For the text-containing cell, return its midpoint in [X, Y] coordinate format. 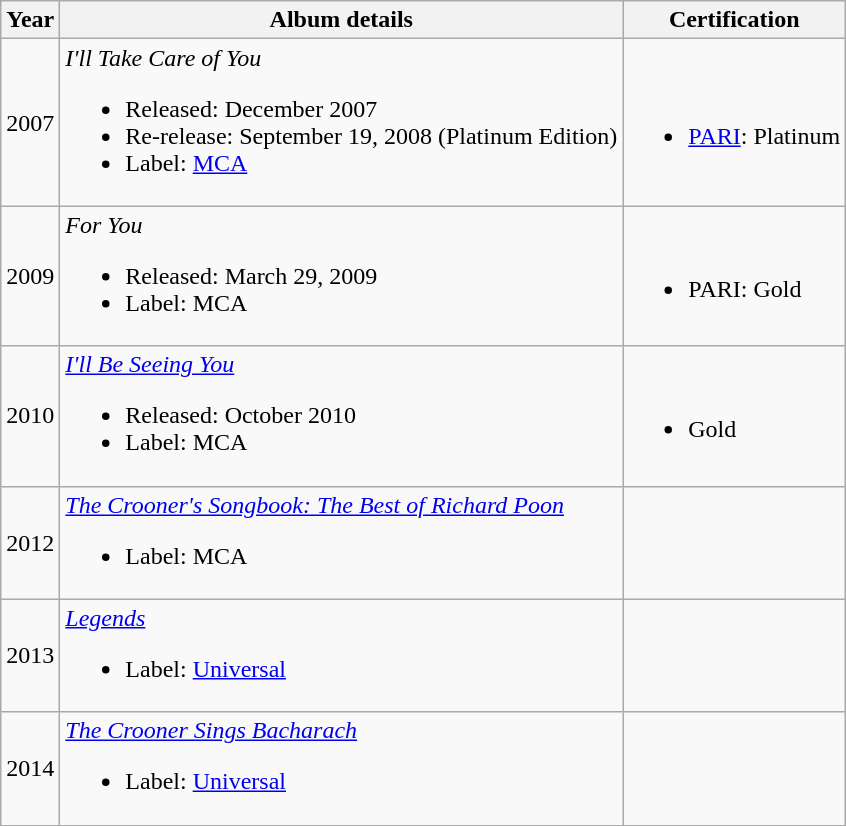
The Crooner Sings BacharachLabel: Universal [342, 768]
PARI: Platinum [734, 122]
2009 [30, 276]
2013 [30, 656]
Gold [734, 416]
I'll Take Care of YouReleased: December 2007Re-release: September 19, 2008 (Platinum Edition)Label: MCA [342, 122]
I'll Be Seeing YouReleased: October 2010Label: MCA [342, 416]
The Crooner's Songbook: The Best of Richard PoonLabel: MCA [342, 542]
Certification [734, 20]
LegendsLabel: Universal [342, 656]
For YouReleased: March 29, 2009Label: MCA [342, 276]
2007 [30, 122]
Year [30, 20]
PARI: Gold [734, 276]
2014 [30, 768]
2010 [30, 416]
2012 [30, 542]
Album details [342, 20]
